Identify which cell holds the provided text, then report its [x, y] central coordinate. 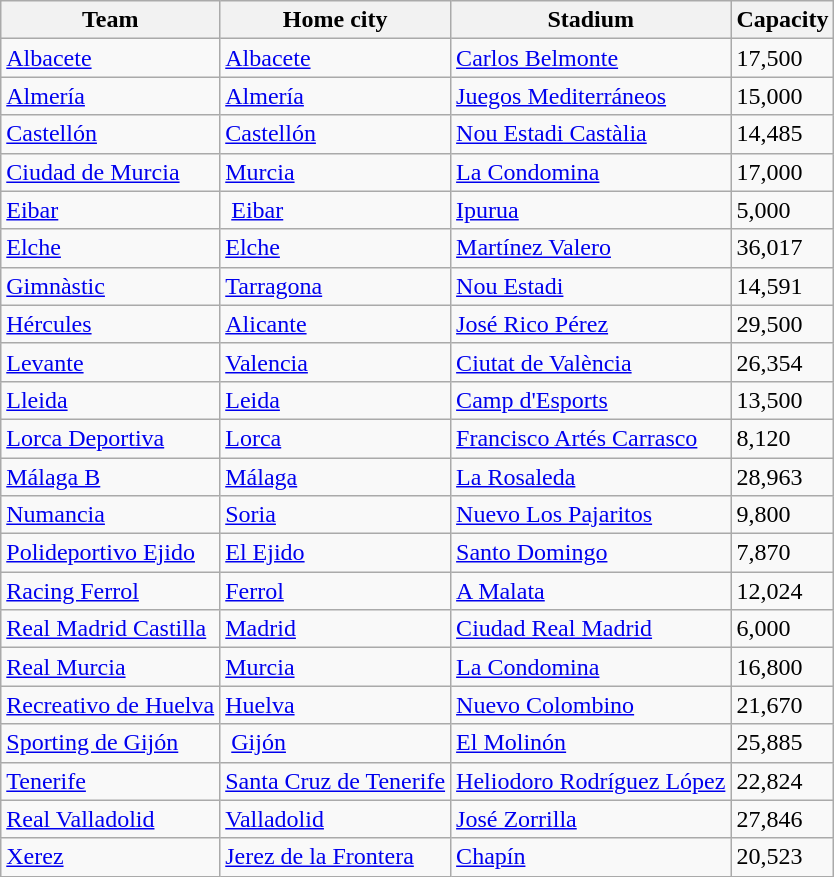
Tarragona [336, 286]
Leida [336, 400]
17,500 [782, 58]
Santo Domingo [591, 553]
Carlos Belmonte [591, 58]
Hércules [110, 324]
20,523 [782, 857]
Valladolid [336, 819]
6,000 [782, 629]
Lorca Deportiva [110, 438]
Jerez de la Frontera [336, 857]
8,120 [782, 438]
Nou Estadi Castàlia [591, 134]
Gimnàstic [110, 286]
Málaga B [110, 477]
Recreativo de Huelva [110, 705]
Francisco Artés Carrasco [591, 438]
Real Valladolid [110, 819]
Lleida [110, 400]
Levante [110, 362]
Nou Estadi [591, 286]
7,870 [782, 553]
Juegos Mediterráneos [591, 96]
Tenerife [110, 781]
14,485 [782, 134]
Ferrol [336, 591]
Numancia [110, 515]
Ciutat de València [591, 362]
Racing Ferrol [110, 591]
La Rosaleda [591, 477]
Chapín [591, 857]
Madrid [336, 629]
21,670 [782, 705]
26,354 [782, 362]
Gijón [336, 743]
Málaga [336, 477]
Soria [336, 515]
Camp d'Esports [591, 400]
Alicante [336, 324]
Team [110, 20]
Home city [336, 20]
El Molinón [591, 743]
Real Murcia [110, 667]
Huelva [336, 705]
9,800 [782, 515]
Ciudad de Murcia [110, 172]
Santa Cruz de Tenerife [336, 781]
27,846 [782, 819]
16,800 [782, 667]
29,500 [782, 324]
Ipurua [591, 210]
José Zorrilla [591, 819]
Ciudad Real Madrid [591, 629]
Real Madrid Castilla [110, 629]
Xerez [110, 857]
A Malata [591, 591]
Valencia [336, 362]
5,000 [782, 210]
José Rico Pérez [591, 324]
Nuevo Los Pajaritos [591, 515]
Capacity [782, 20]
Martínez Valero [591, 248]
12,024 [782, 591]
Lorca [336, 438]
Polideportivo Ejido [110, 553]
36,017 [782, 248]
Sporting de Gijón [110, 743]
15,000 [782, 96]
17,000 [782, 172]
El Ejido [336, 553]
22,824 [782, 781]
14,591 [782, 286]
Nuevo Colombino [591, 705]
Heliodoro Rodríguez López [591, 781]
Stadium [591, 20]
13,500 [782, 400]
28,963 [782, 477]
25,885 [782, 743]
